Locate the cell with the specified text and output its (x, y) center coordinate. 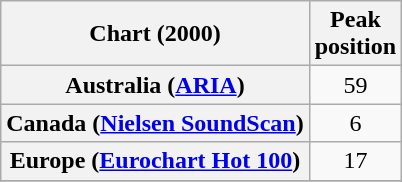
Chart (2000) (155, 34)
Peakposition (355, 34)
17 (355, 161)
Europe (Eurochart Hot 100) (155, 161)
6 (355, 123)
Canada (Nielsen SoundScan) (155, 123)
Australia (ARIA) (155, 85)
59 (355, 85)
